For the text-containing cell, return its midpoint in [x, y] coordinate format. 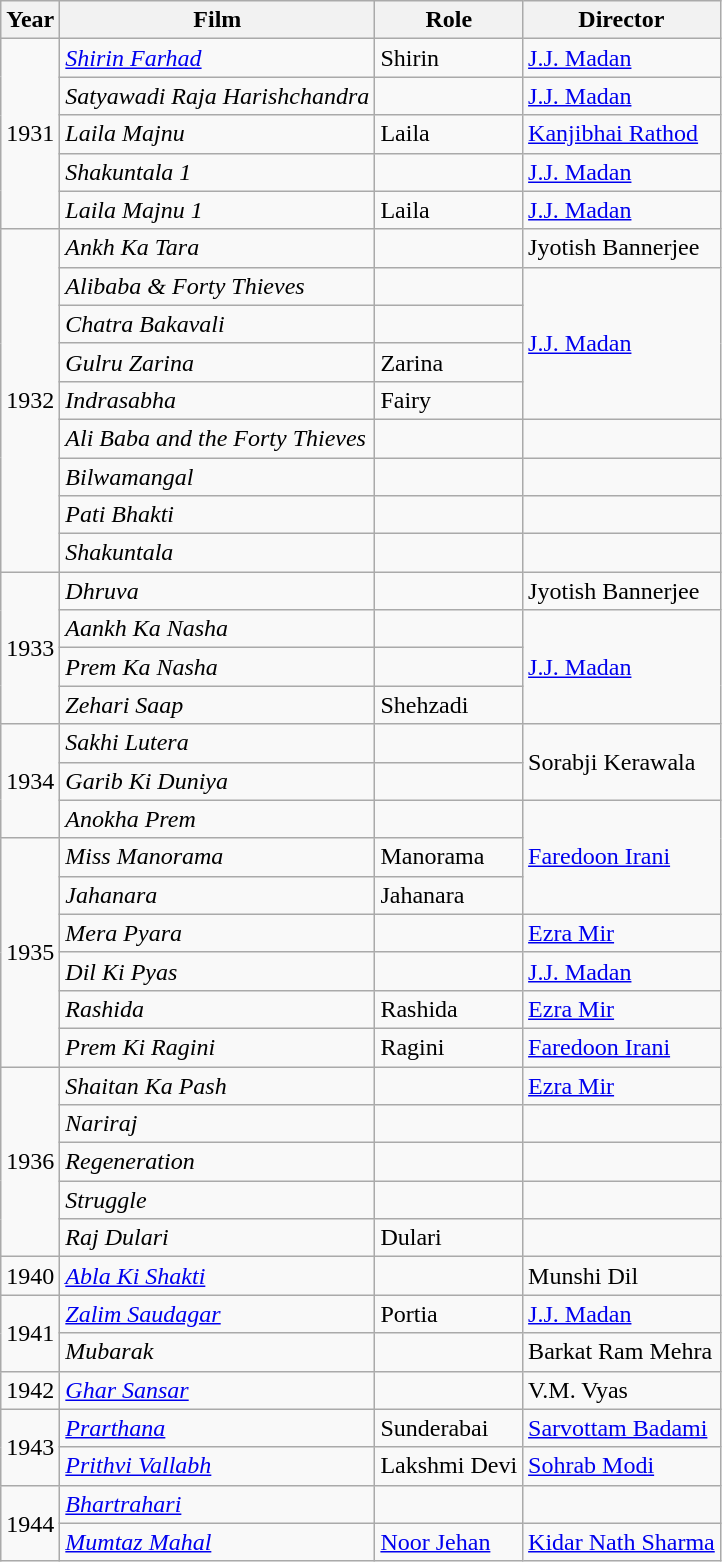
Mubarak [218, 1352]
Sarvottam Badami [622, 1428]
Chatra Bakavali [218, 324]
Pati Bhakti [218, 515]
Ragini [449, 1047]
Garib Ki Duniya [218, 781]
Kidar Nath Sharma [622, 1542]
1934 [30, 781]
Gulru Zarina [218, 362]
Shirin [449, 58]
Dhruva [218, 591]
Nariraj [218, 1124]
Miss Manorama [218, 857]
Shakuntala [218, 553]
Mera Pyara [218, 933]
Zehari Saap [218, 705]
Bilwamangal [218, 477]
Dil Ki Pyas [218, 971]
V.M. Vyas [622, 1390]
Laila Majnu [218, 134]
1935 [30, 952]
Prem Ki Ragini [218, 1047]
Dulari [449, 1238]
Kanjibhai Rathod [622, 134]
Shehzadi [449, 705]
Regeneration [218, 1162]
1936 [30, 1161]
1933 [30, 648]
1940 [30, 1276]
Noor Jehan [449, 1542]
Laila Majnu 1 [218, 210]
Bhartrahari [218, 1504]
Raj Dulari [218, 1238]
Ali Baba and the Forty Thieves [218, 438]
1943 [30, 1447]
Sorabji Kerawala [622, 762]
Portia [449, 1314]
Prarthana [218, 1428]
Sakhi Lutera [218, 743]
Barkat Ram Mehra [622, 1352]
1941 [30, 1333]
Anokha Prem [218, 819]
1942 [30, 1390]
Zalim Saudagar [218, 1314]
Film [218, 20]
Alibaba & Forty Thieves [218, 286]
Sohrab Modi [622, 1466]
Manorama [449, 857]
Fairy [449, 400]
Struggle [218, 1200]
Prithvi Vallabh [218, 1466]
Year [30, 20]
Ankh Ka Tara [218, 248]
1932 [30, 400]
Indrasabha [218, 400]
Satyawadi Raja Harishchandra [218, 96]
Shakuntala 1 [218, 172]
Abla Ki Shakti [218, 1276]
Ghar Sansar [218, 1390]
Role [449, 20]
Aankh Ka Nasha [218, 629]
Sunderabai [449, 1428]
Zarina [449, 362]
Shirin Farhad [218, 58]
Shaitan Ka Pash [218, 1085]
Mumtaz Mahal [218, 1542]
Director [622, 20]
1944 [30, 1523]
1931 [30, 134]
Prem Ka Nasha [218, 667]
Munshi Dil [622, 1276]
Lakshmi Devi [449, 1466]
